For the text-containing cell, return its midpoint in [x, y] coordinate format. 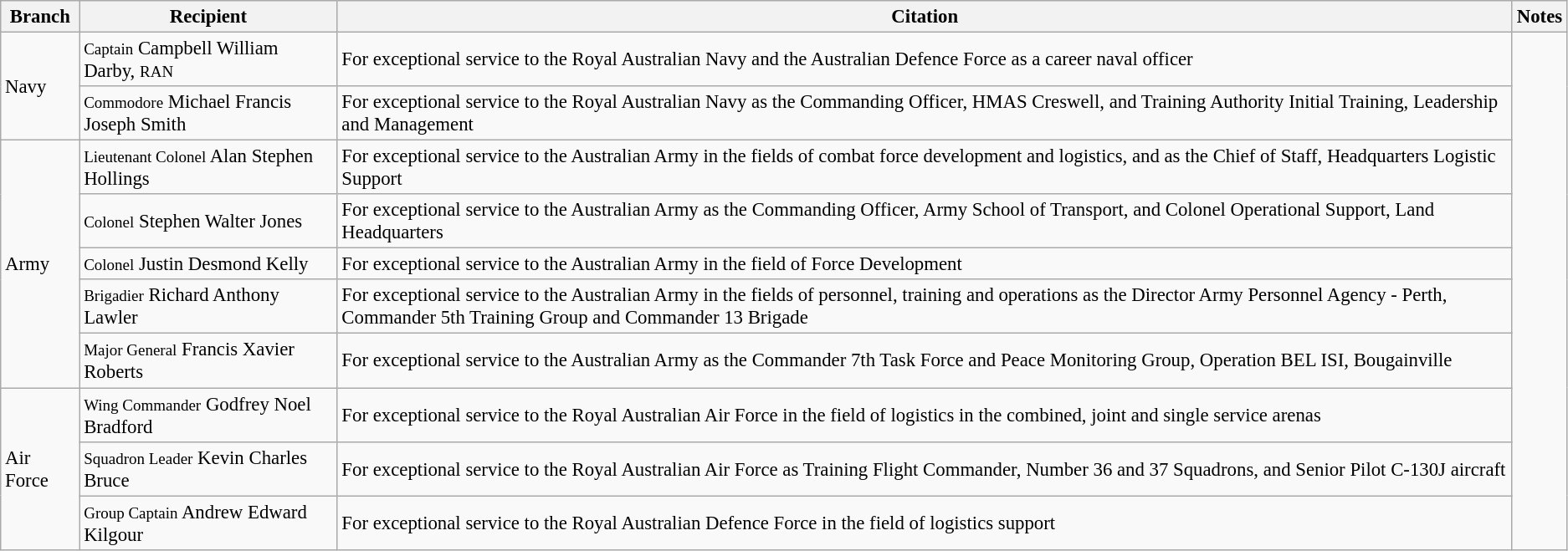
For exceptional service to the Australian Army in the field of Force Development [925, 264]
Brigadier Richard Anthony Lawler [208, 306]
For exceptional service to the Royal Australian Navy and the Australian Defence Force as a career naval officer [925, 60]
Recipient [208, 17]
Navy [40, 87]
For exceptional service to the Royal Australian Air Force in the field of logistics in the combined, joint and single service arenas [925, 415]
Air Force [40, 469]
Wing Commander Godfrey Noel Bradford [208, 415]
Group Captain Andrew Edward Kilgour [208, 523]
Squadron Leader Kevin Charles Bruce [208, 468]
Colonel Stephen Walter Jones [208, 221]
For exceptional service to the Royal Australian Defence Force in the field of logistics support [925, 523]
Lieutenant Colonel Alan Stephen Hollings [208, 167]
Commodore Michael Francis Joseph Smith [208, 114]
Major General Francis Xavier Roberts [208, 361]
Notes [1540, 17]
Army [40, 264]
For exceptional service to the Royal Australian Air Force as Training Flight Commander, Number 36 and 37 Squadrons, and Senior Pilot C-130J aircraft [925, 468]
Captain Campbell William Darby, RAN [208, 60]
For exceptional service to the Australian Army as the Commander 7th Task Force and Peace Monitoring Group, Operation BEL ISI, Bougainville [925, 361]
Branch [40, 17]
Citation [925, 17]
Colonel Justin Desmond Kelly [208, 264]
